Provide the (x, y) coordinate of the cell's center where the given text is located.  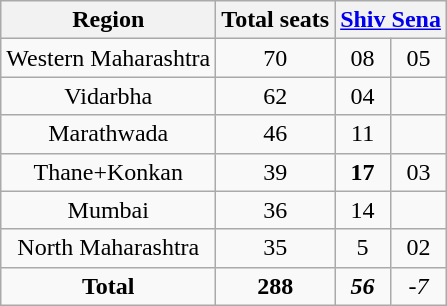
Shiv Sena (391, 20)
11 (363, 134)
14 (363, 210)
Region (108, 20)
17 (363, 172)
Western Maharashtra (108, 58)
36 (276, 210)
02 (419, 248)
39 (276, 172)
08 (363, 58)
03 (419, 172)
05 (419, 58)
-7 (419, 286)
35 (276, 248)
North Maharashtra (108, 248)
46 (276, 134)
56 (363, 286)
Marathwada (108, 134)
Thane+Konkan (108, 172)
5 (363, 248)
Total (108, 286)
70 (276, 58)
288 (276, 286)
Total seats (276, 20)
Vidarbha (108, 96)
04 (363, 96)
Mumbai (108, 210)
62 (276, 96)
